Find where the given text appears and provide that cell's center as (x, y) coordinate. 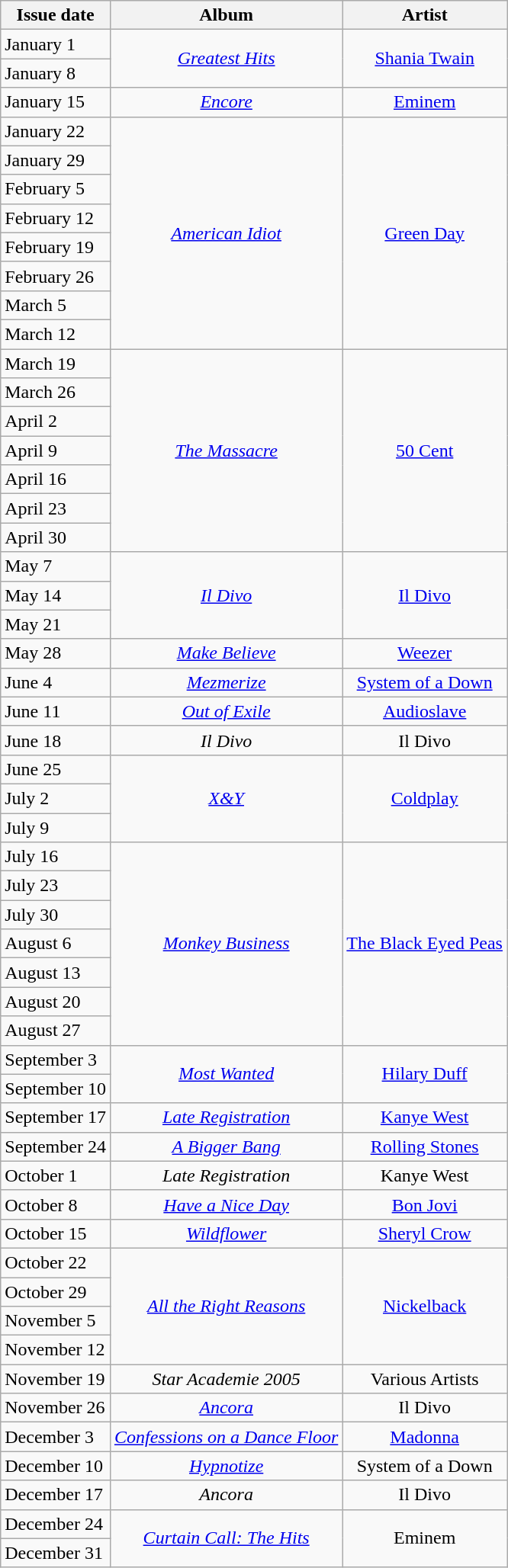
July 9 (56, 827)
June 4 (56, 682)
December 17 (56, 1495)
January 29 (56, 160)
February 19 (56, 247)
Various Artists (425, 1379)
August 6 (56, 944)
Curtain Call: The Hits (226, 1538)
The Massacre (226, 451)
Green Day (425, 232)
Sheryl Crow (425, 1233)
February 5 (56, 189)
August 27 (56, 1031)
Make Believe (226, 653)
October 8 (56, 1204)
April 2 (56, 422)
Weezer (425, 653)
Hypnotize (226, 1466)
November 5 (56, 1321)
July 30 (56, 915)
Hilary Duff (425, 1074)
November 26 (56, 1408)
Out of Exile (226, 711)
Shania Twain (425, 59)
X&Y (226, 798)
April 23 (56, 508)
June 25 (56, 769)
January 15 (56, 102)
April 16 (56, 479)
Rolling Stones (425, 1146)
Bon Jovi (425, 1204)
December 24 (56, 1524)
October 22 (56, 1262)
March 12 (56, 334)
June 11 (56, 711)
American Idiot (226, 232)
November 19 (56, 1379)
Audioslave (425, 711)
Have a Nice Day (226, 1204)
March 5 (56, 305)
Nickelback (425, 1306)
A Bigger Bang (226, 1146)
May 7 (56, 566)
Issue date (56, 15)
April 9 (56, 451)
February 26 (56, 276)
Confessions on a Dance Floor (226, 1437)
April 30 (56, 537)
December 31 (56, 1553)
May 28 (56, 653)
September 17 (56, 1117)
Wildflower (226, 1233)
July 23 (56, 886)
October 1 (56, 1175)
September 10 (56, 1089)
January 8 (56, 73)
Album (226, 15)
Star Academie 2005 (226, 1379)
50 Cent (425, 451)
March 26 (56, 393)
August 13 (56, 973)
January 22 (56, 131)
June 18 (56, 740)
Encore (226, 102)
August 20 (56, 1002)
Coldplay (425, 798)
Artist (425, 15)
July 2 (56, 798)
Greatest Hits (226, 59)
Most Wanted (226, 1074)
All the Right Reasons (226, 1306)
March 19 (56, 364)
September 24 (56, 1146)
May 21 (56, 624)
The Black Eyed Peas (425, 944)
October 29 (56, 1292)
February 12 (56, 218)
Madonna (425, 1437)
January 1 (56, 44)
December 10 (56, 1466)
December 3 (56, 1437)
May 14 (56, 595)
Mezmerize (226, 682)
July 16 (56, 857)
October 15 (56, 1233)
Monkey Business (226, 944)
November 12 (56, 1350)
September 3 (56, 1060)
